Detect which cell encompasses the target text, then output its (X, Y) center coordinate. 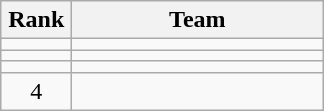
Rank (36, 20)
4 (36, 91)
Team (198, 20)
